For the text-containing cell, return its midpoint in (x, y) coordinate format. 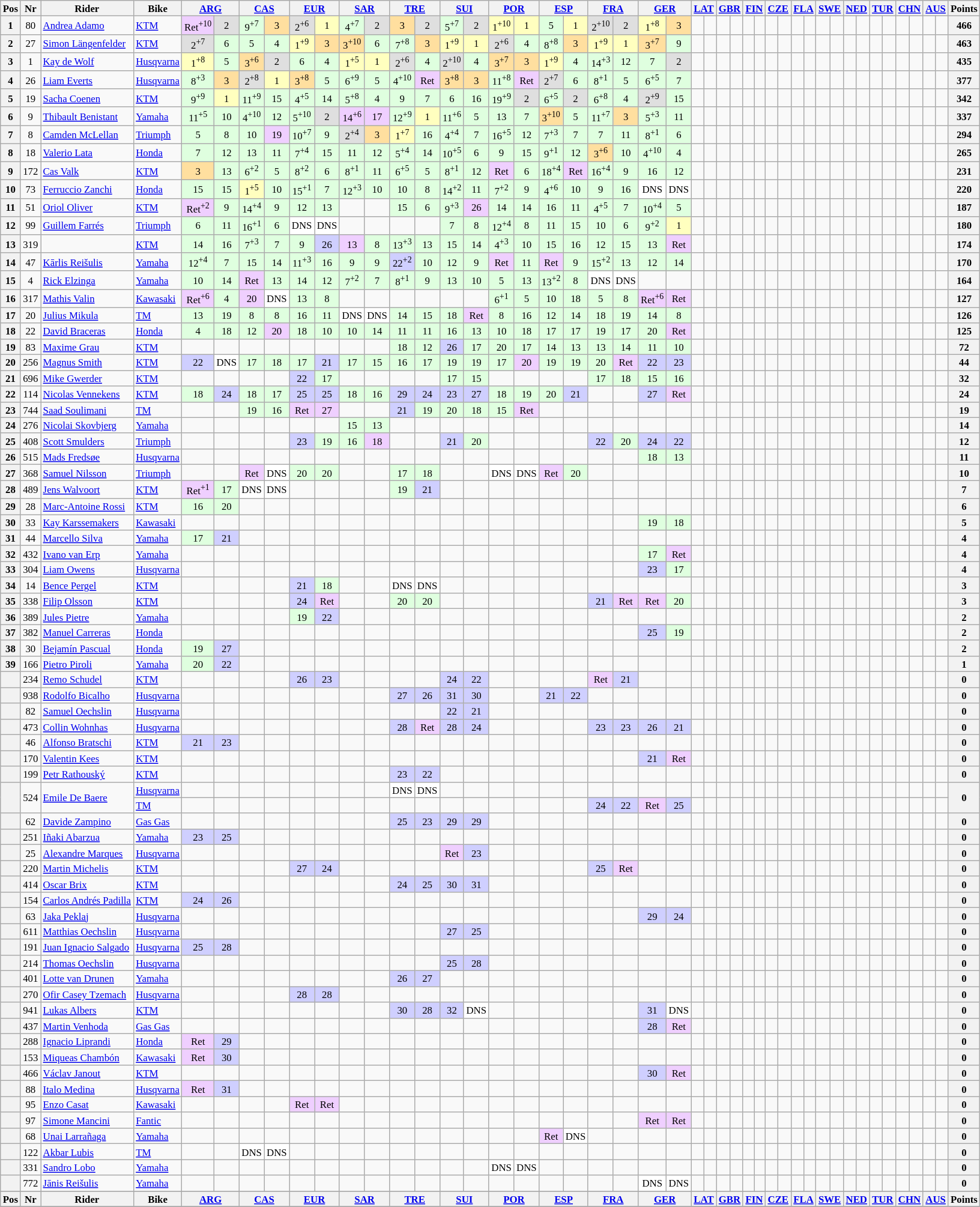
Andrea Adamo (88, 25)
234 (30, 680)
11+9 (252, 98)
172 (30, 171)
941 (30, 1010)
515 (30, 457)
Marc-Antoine Rossi (88, 507)
39 (11, 664)
14+3 (600, 62)
Kay Karssemakers (88, 522)
Jānis Reišulis (88, 1183)
377 (964, 80)
Emile De Baere (88, 797)
6+1 (501, 298)
Alexandre Marques (88, 853)
Miqueas Chambón (88, 1057)
696 (30, 378)
Liam Everts (88, 80)
68 (30, 1136)
Ignacio Liprandi (88, 1041)
Thibault Benistant (88, 116)
180 (964, 225)
Carlos Andrés Padilla (88, 900)
83 (30, 346)
99 (30, 225)
Samuel Oechslin (88, 711)
276 (30, 425)
10+4 (652, 207)
35 (11, 601)
14+4 (252, 207)
Fantic (157, 1120)
Sacha Coenen (88, 98)
Ofir Casey Tzemach (88, 994)
37 (11, 632)
11+8 (501, 80)
473 (30, 727)
9+1 (551, 153)
Iñaki Abarzua (88, 837)
382 (30, 632)
Alfonso Bratschi (88, 743)
Ivano van Erp (88, 554)
408 (30, 441)
14+6 (352, 116)
Lukas Albers (88, 1010)
4+3 (501, 244)
15+1 (302, 189)
Bence Pergel (88, 585)
1+7 (402, 135)
Akbar Lubis (88, 1152)
5+10 (302, 116)
5+7 (452, 25)
11+3 (302, 262)
Oscar Brix (88, 884)
8+3 (198, 80)
34 (11, 585)
744 (30, 410)
319 (30, 244)
13+3 (402, 244)
22+2 (402, 262)
9+2 (652, 225)
214 (30, 963)
187 (964, 207)
288 (30, 1041)
294 (964, 135)
Guillem Farrés (88, 225)
Saad Soulimani (88, 410)
11+7 (600, 116)
524 (30, 797)
Sandro Lobo (88, 1167)
36 (11, 617)
80 (30, 25)
5+8 (352, 98)
164 (964, 280)
16+5 (501, 135)
7+8 (402, 43)
David Braceras (88, 331)
97 (30, 1120)
153 (30, 1057)
7+4 (302, 153)
338 (30, 601)
8+2 (302, 171)
Ret+2 (198, 207)
Marcello Silva (88, 538)
11+5 (198, 116)
18+4 (551, 171)
Pietro Piroli (88, 664)
Scott Smulders (88, 441)
Petr Rathouský (88, 774)
Lotte van Drunen (88, 979)
73 (30, 189)
Nicolas Vennekens (88, 394)
47 (30, 262)
Remo Schudel (88, 680)
82 (30, 711)
62 (30, 821)
432 (30, 554)
337 (964, 116)
437 (30, 1026)
Simone Mancini (88, 1120)
611 (30, 931)
Kārlis Reišulis (88, 262)
6+2 (252, 171)
317 (30, 298)
5+3 (652, 116)
16+1 (252, 225)
Jaka Peklaj (88, 916)
Matthias Oechslin (88, 931)
Italo Medina (88, 1089)
9+9 (198, 98)
166 (30, 664)
6+8 (600, 98)
Rick Elzinga (88, 280)
414 (30, 884)
Bejamín Pascual (88, 648)
Mathis Valin (88, 298)
331 (30, 1167)
Valentin Kees (88, 758)
191 (30, 947)
6+9 (352, 80)
127 (964, 298)
Magnus Smith (88, 363)
14+2 (452, 189)
Mike Gwerder (88, 378)
12+9 (402, 116)
2+4 (352, 135)
10+7 (302, 135)
88 (30, 1089)
174 (964, 244)
251 (30, 837)
Cas Valk (88, 171)
304 (30, 569)
389 (30, 617)
4+6 (551, 189)
Jules Pietre (88, 617)
368 (30, 473)
401 (30, 979)
122 (30, 1152)
8+8 (551, 43)
Camden McLellan (88, 135)
2+8 (252, 80)
Václav Janout (88, 1073)
Martin Michelis (88, 868)
Oriol Oliver (88, 207)
Valerio Lata (88, 153)
Enzo Casat (88, 1104)
Ret+10 (198, 25)
126 (964, 315)
342 (964, 98)
Jens Walvoort (88, 489)
Samuel Nilsson (88, 473)
11+6 (452, 116)
Mads Fredsøe (88, 457)
Filip Olsson (88, 601)
Rodolfo Bicalho (88, 695)
2+9 (652, 98)
46 (30, 743)
772 (30, 1183)
231 (964, 171)
72 (964, 346)
4+7 (352, 25)
51 (30, 207)
Julius Mikula (88, 315)
9+7 (252, 25)
Ret+1 (198, 489)
Simon Längenfelder (88, 43)
199 (30, 774)
19+9 (501, 98)
435 (964, 62)
Maxime Grau (88, 346)
Martin Venhoda (88, 1026)
63 (30, 916)
12+3 (352, 189)
Davide Zampino (88, 821)
1+10 (501, 25)
95 (30, 1104)
114 (30, 394)
15+2 (600, 262)
Thomas Oechslin (88, 963)
38 (11, 648)
154 (30, 900)
Kay de Wolf (88, 62)
5+4 (402, 153)
Unai Larrañaga (88, 1136)
125 (964, 331)
Collin Wohnhas (88, 727)
489 (30, 489)
256 (30, 363)
9+3 (452, 207)
265 (964, 153)
Juan Ignacio Salgado (88, 947)
270 (30, 994)
Manuel Carreras (88, 632)
10+5 (452, 153)
Nicolai Skovbjerg (88, 425)
463 (964, 43)
4+4 (452, 135)
938 (30, 695)
16+4 (600, 171)
Ferruccio Zanchi (88, 189)
13+2 (551, 280)
Liam Owens (88, 569)
